Extract the [X, Y] coordinate from the center of the cell holding the provided text.  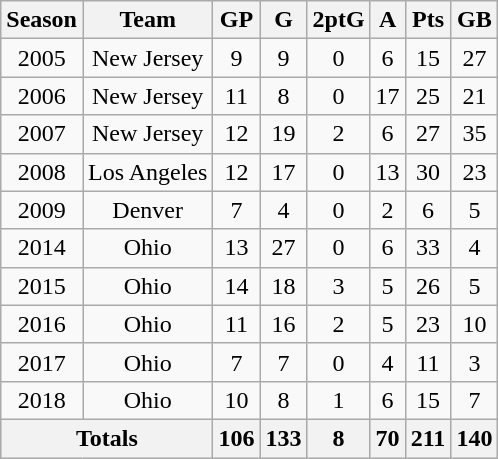
2007 [42, 134]
26 [428, 286]
70 [388, 438]
GB [474, 20]
Season [42, 20]
18 [284, 286]
106 [236, 438]
Pts [428, 20]
2005 [42, 58]
14 [236, 286]
Denver [147, 210]
30 [428, 172]
Team [147, 20]
A [388, 20]
33 [428, 248]
140 [474, 438]
2018 [42, 400]
133 [284, 438]
G [284, 20]
2015 [42, 286]
Los Angeles [147, 172]
1 [338, 400]
2008 [42, 172]
35 [474, 134]
GP [236, 20]
2017 [42, 362]
19 [284, 134]
25 [428, 96]
2009 [42, 210]
16 [284, 324]
211 [428, 438]
2016 [42, 324]
2014 [42, 248]
2ptG [338, 20]
2006 [42, 96]
21 [474, 96]
Totals [107, 438]
